From the cell containing the given text, extract its center point as [x, y] coordinate. 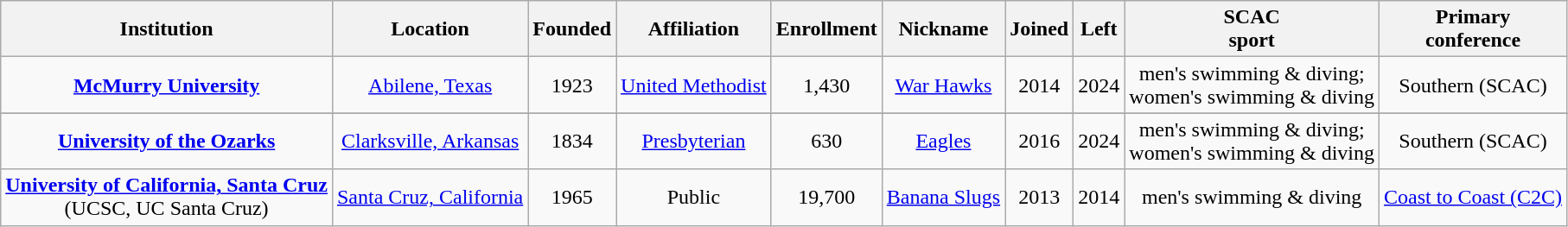
2013 [1039, 197]
Enrollment [826, 29]
Primaryconference [1473, 29]
McMurry University [167, 85]
Abilene, Texas [430, 85]
Public [694, 197]
Coast to Coast (C2C) [1473, 197]
Affiliation [694, 29]
Presbyterian [694, 142]
Founded [572, 29]
University of the Ozarks [167, 142]
1965 [572, 197]
Location [430, 29]
19,700 [826, 197]
1834 [572, 142]
1923 [572, 85]
men's swimming & diving [1252, 197]
2016 [1039, 142]
Santa Cruz, California [430, 197]
Clarksville, Arkansas [430, 142]
Banana Slugs [943, 197]
Nickname [943, 29]
United Methodist [694, 85]
Left [1100, 29]
Eagles [943, 142]
War Hawks [943, 85]
SCACsport [1252, 29]
1,430 [826, 85]
University of California, Santa Cruz(UCSC, UC Santa Cruz) [167, 197]
Institution [167, 29]
630 [826, 142]
Joined [1039, 29]
